From the cell containing the given text, extract its center point as [x, y] coordinate. 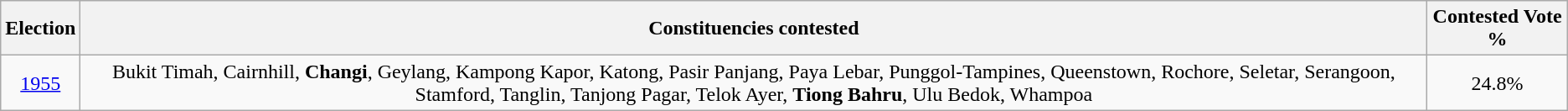
24.8% [1498, 82]
Constituencies contested [754, 29]
Election [40, 29]
1955 [40, 82]
Contested Vote % [1498, 29]
